Detect which cell encompasses the target text, then output its (X, Y) center coordinate. 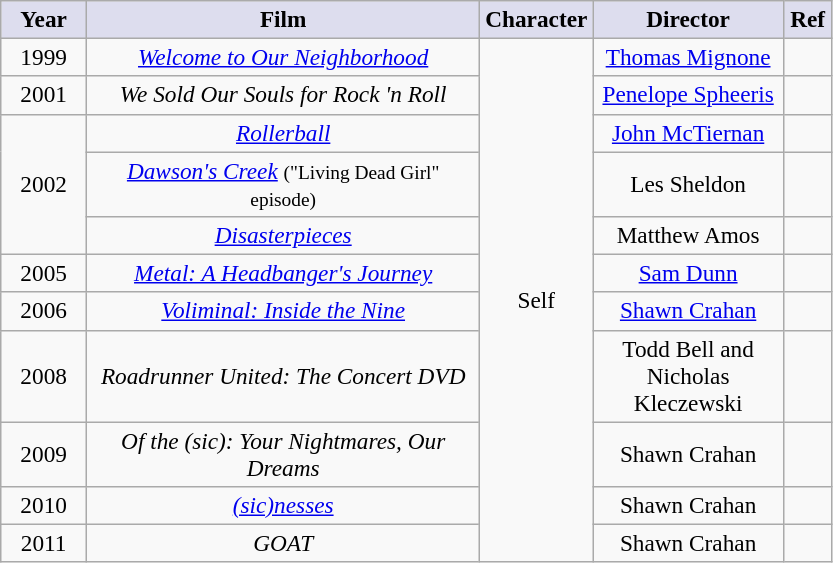
Character (536, 20)
Year (44, 20)
Sam Dunn (688, 273)
Rollerball (284, 133)
Matthew Amos (688, 236)
Thomas Mignone (688, 58)
Director (688, 20)
2002 (44, 184)
Disasterpieces (284, 236)
2010 (44, 506)
Self (536, 301)
We Sold Our Souls for Rock 'n Roll (284, 95)
Ref (807, 20)
Of the (sic): Your Nightmares, Our Dreams (284, 454)
Film (284, 20)
2005 (44, 273)
Metal: A Headbanger's Journey (284, 273)
Roadrunner United: The Concert DVD (284, 376)
Penelope Spheeris (688, 95)
2008 (44, 376)
Dawson's Creek ("Living Dead Girl" episode) (284, 184)
Les Sheldon (688, 184)
2006 (44, 311)
(sic)nesses (284, 506)
1999 (44, 58)
John McTiernan (688, 133)
2009 (44, 454)
2001 (44, 95)
GOAT (284, 543)
Welcome to Our Neighborhood (284, 58)
2011 (44, 543)
Todd Bell and Nicholas Kleczewski (688, 376)
Voliminal: Inside the Nine (284, 311)
